Find where the given text appears and provide that cell's center as (X, Y) coordinate. 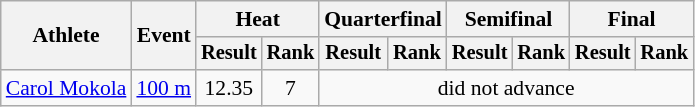
7 (291, 88)
Final (632, 19)
Heat (258, 19)
12.35 (229, 88)
Event (164, 36)
100 m (164, 88)
Athlete (66, 36)
did not advance (506, 88)
Quarterfinal (383, 19)
Semifinal (508, 19)
Carol Mokola (66, 88)
